Scan for the cell matching the given text and deliver its [x, y] coordinate at center. 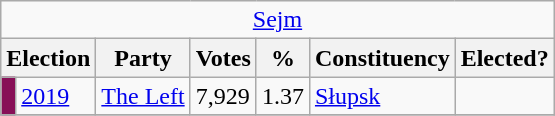
Party [143, 58]
7,929 [223, 96]
Sejm [278, 20]
Election [48, 58]
Constituency [382, 58]
Elected? [504, 58]
2019 [56, 96]
1.37 [282, 96]
The Left [143, 96]
Votes [223, 58]
Słupsk [382, 96]
% [282, 58]
